Extract the (X, Y) coordinate from the center of the cell holding the provided text.  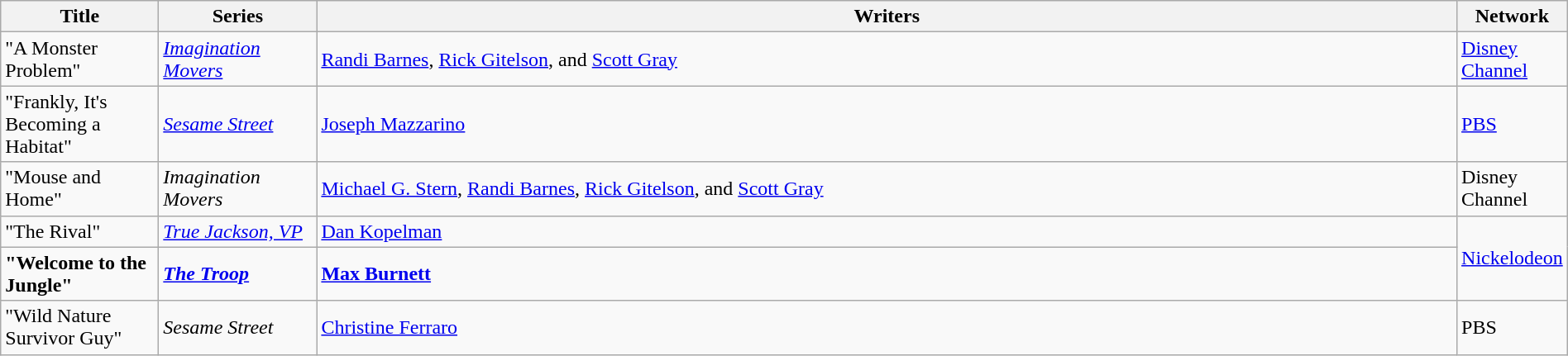
Nickelodeon (1513, 258)
"Frankly, It's Becoming a Habitat" (79, 124)
Max Burnett (887, 274)
Title (79, 17)
True Jackson, VP (238, 231)
Series (238, 17)
Christine Ferraro (887, 327)
The Troop (238, 274)
"Mouse and Home" (79, 188)
Network (1513, 17)
Randi Barnes, Rick Gitelson, and Scott Gray (887, 59)
Writers (887, 17)
"Wild Nature Survivor Guy" (79, 327)
Michael G. Stern, Randi Barnes, Rick Gitelson, and Scott Gray (887, 188)
"The Rival" (79, 231)
Joseph Mazzarino (887, 124)
"Welcome to the Jungle" (79, 274)
"A Monster Problem" (79, 59)
Dan Kopelman (887, 231)
